Determine the [X, Y] coordinate at the center of the cell enclosing the given text.  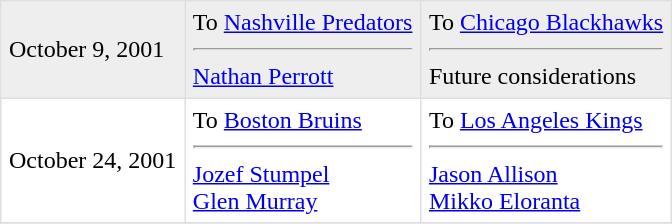
To Chicago Blackhawks Future considerations [546, 50]
To Los Angeles Kings Jason AllisonMikko Eloranta [546, 160]
To Nashville Predators Nathan Perrott [303, 50]
To Boston Bruins Jozef StumpelGlen Murray [303, 160]
October 9, 2001 [93, 50]
October 24, 2001 [93, 160]
